Locate the cell with the specified text and output its (X, Y) center coordinate. 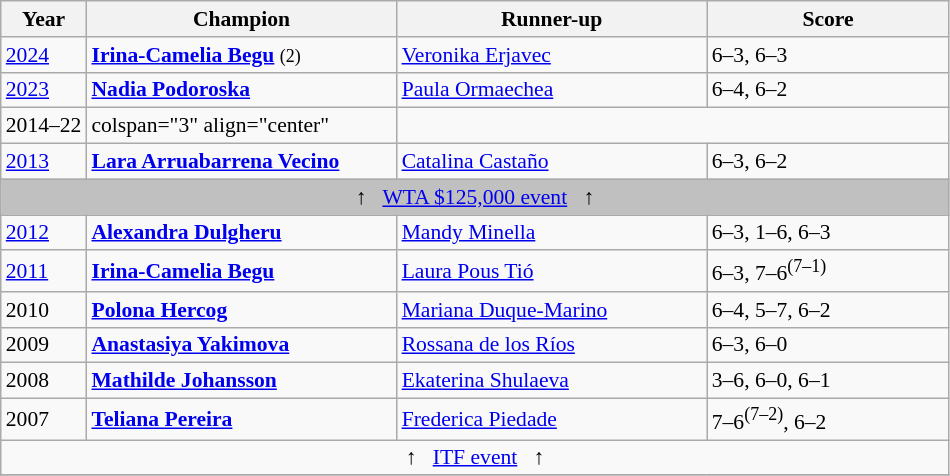
Paula Ormaechea (552, 90)
6–3, 7–6(7–1) (828, 272)
Year (44, 19)
Mathilde Johansson (241, 381)
2014–22 (44, 126)
6–3, 6–3 (828, 55)
Ekaterina Shulaeva (552, 381)
Runner-up (552, 19)
↑ ITF event ↑ (476, 458)
7–6(7–2), 6–2 (828, 420)
6–4, 5–7, 6–2 (828, 310)
6–3, 6–0 (828, 345)
2012 (44, 233)
2023 (44, 90)
2010 (44, 310)
Nadia Podoroska (241, 90)
Irina-Camelia Begu (241, 272)
2024 (44, 55)
2009 (44, 345)
Polona Hercog (241, 310)
Alexandra Dulgheru (241, 233)
↑ WTA $125,000 event ↑ (476, 197)
2007 (44, 420)
Score (828, 19)
2011 (44, 272)
2013 (44, 162)
Irina-Camelia Begu (2) (241, 55)
6–3, 6–2 (828, 162)
2008 (44, 381)
Champion (241, 19)
3–6, 6–0, 6–1 (828, 381)
6–3, 1–6, 6–3 (828, 233)
Veronika Erjavec (552, 55)
Frederica Piedade (552, 420)
Catalina Castaño (552, 162)
Laura Pous Tió (552, 272)
6–4, 6–2 (828, 90)
colspan="3" align="center" (241, 126)
Anastasiya Yakimova (241, 345)
Mandy Minella (552, 233)
Lara Arruabarrena Vecino (241, 162)
Teliana Pereira (241, 420)
Mariana Duque-Marino (552, 310)
Rossana de los Ríos (552, 345)
